Return the (x, y) coordinate for the center point of the cell that contains the specified text.  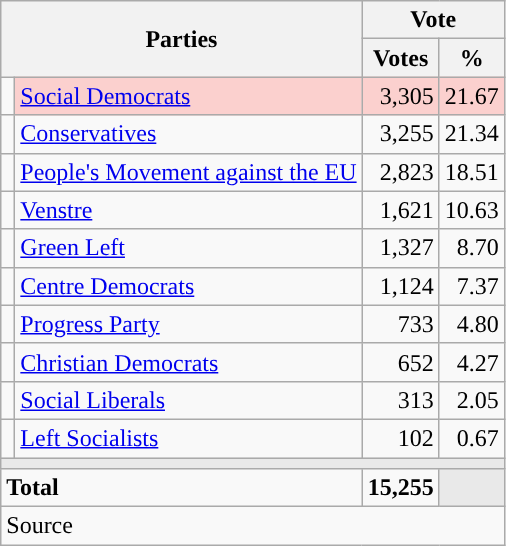
21.34 (472, 134)
4.80 (472, 324)
Venstre (188, 210)
Votes (400, 58)
652 (400, 362)
7.37 (472, 286)
4.27 (472, 362)
1,124 (400, 286)
% (472, 58)
People's Movement against the EU (188, 172)
1,621 (400, 210)
313 (400, 400)
Vote (433, 20)
15,255 (400, 488)
18.51 (472, 172)
Source (253, 526)
0.67 (472, 438)
Christian Democrats (188, 362)
Centre Democrats (188, 286)
Green Left (188, 248)
1,327 (400, 248)
Total (182, 488)
3,305 (400, 96)
733 (400, 324)
102 (400, 438)
2,823 (400, 172)
21.67 (472, 96)
Progress Party (188, 324)
Left Socialists (188, 438)
8.70 (472, 248)
Parties (182, 39)
Conservatives (188, 134)
2.05 (472, 400)
10.63 (472, 210)
Social Democrats (188, 96)
Social Liberals (188, 400)
3,255 (400, 134)
